Output the (X, Y) coordinate of the center of the cell containing the given text.  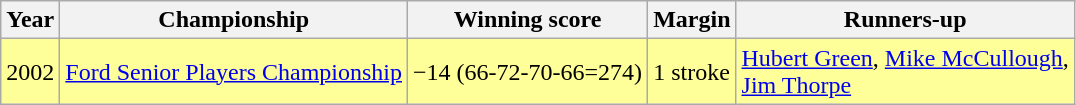
Championship (234, 20)
Year (30, 20)
−14 (66-72-70-66=274) (528, 72)
Ford Senior Players Championship (234, 72)
Runners-up (905, 20)
Hubert Green, Mike McCullough, Jim Thorpe (905, 72)
2002 (30, 72)
1 stroke (692, 72)
Margin (692, 20)
Winning score (528, 20)
